Search for the cell housing the specified text and yield its (x, y) center coordinate. 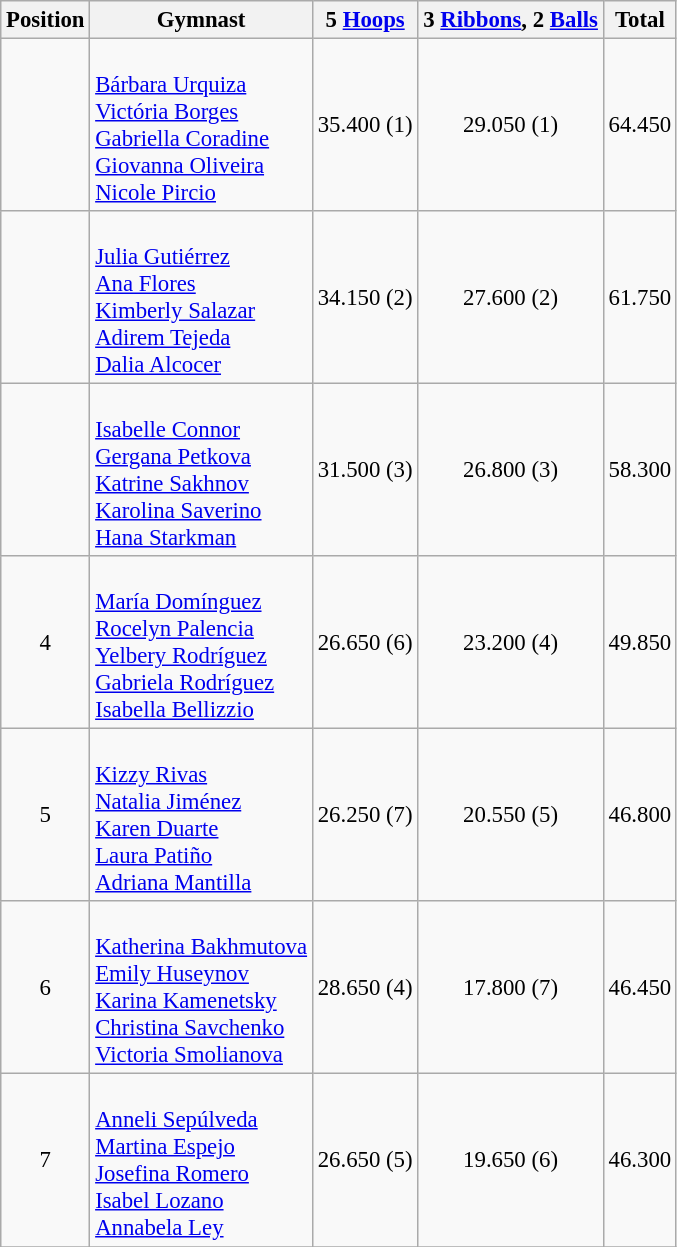
3 Ribbons, 2 Balls (510, 20)
46.300 (640, 1160)
5 Hoops (365, 20)
61.750 (640, 298)
María DomínguezRocelyn PalenciaYelbery RodríguezGabriela RodríguezIsabella Bellizzio (202, 642)
26.800 (3) (510, 470)
28.650 (4) (365, 988)
Bárbara UrquizaVictória BorgesGabriella CoradineGiovanna OliveiraNicole Pircio (202, 126)
26.650 (6) (365, 642)
49.850 (640, 642)
23.200 (4) (510, 642)
34.150 (2) (365, 298)
26.650 (5) (365, 1160)
Gymnast (202, 20)
Julia GutiérrezAna FloresKimberly SalazarAdirem TejedaDalia Alcocer (202, 298)
31.500 (3) (365, 470)
Isabelle ConnorGergana PetkovaKatrine SakhnovKarolina SaverinoHana Starkman (202, 470)
Total (640, 20)
17.800 (7) (510, 988)
6 (46, 988)
19.650 (6) (510, 1160)
46.450 (640, 988)
Anneli SepúlvedaMartina EspejoJosefina RomeroIsabel LozanoAnnabela Ley (202, 1160)
20.550 (5) (510, 816)
35.400 (1) (365, 126)
29.050 (1) (510, 126)
64.450 (640, 126)
27.600 (2) (510, 298)
4 (46, 642)
Position (46, 20)
26.250 (7) (365, 816)
Katherina BakhmutovaEmily HuseynovKarina KamenetskyChristina SavchenkoVictoria Smolianova (202, 988)
7 (46, 1160)
58.300 (640, 470)
Kizzy RivasNatalia JiménezKaren DuarteLaura PatiñoAdriana Mantilla (202, 816)
46.800 (640, 816)
5 (46, 816)
